Detect which cell encompasses the target text, then output its [X, Y] center coordinate. 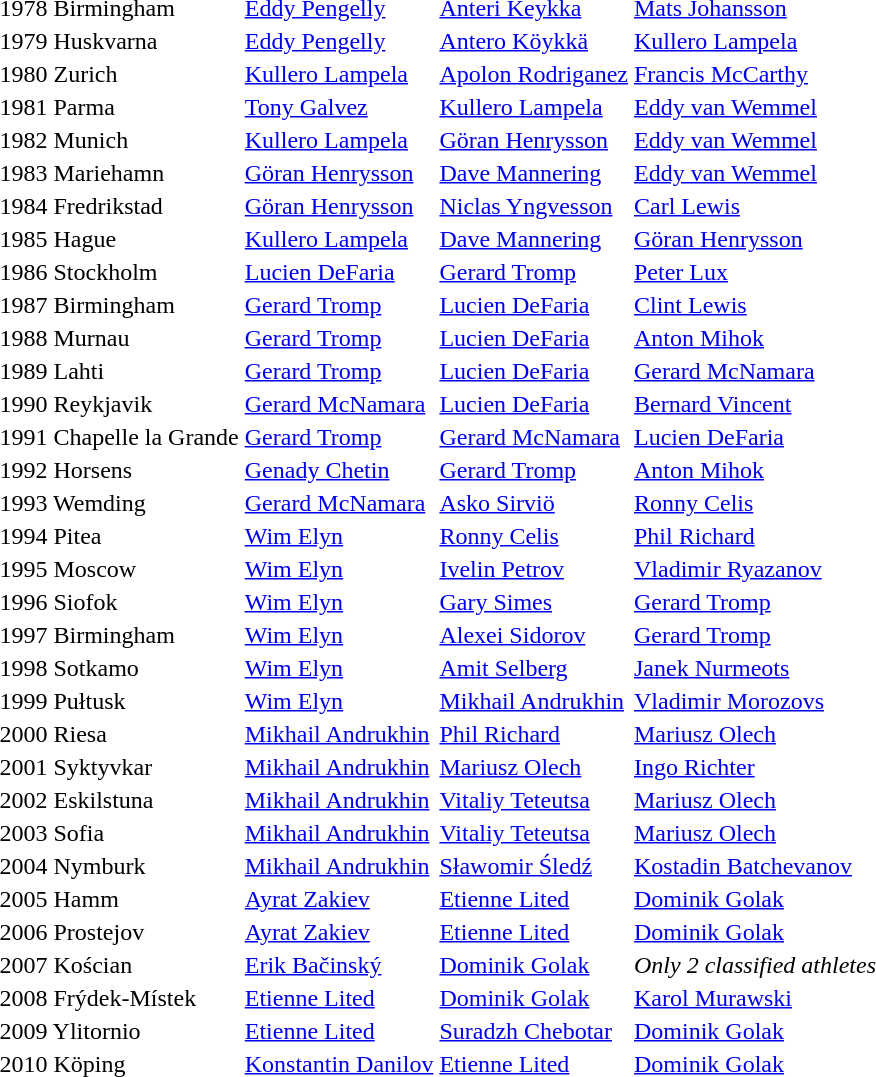
Sławomir Śledź [534, 866]
Suradzh Chebotar [534, 1031]
Genady Chetin [339, 470]
Eddy Pengelly [339, 41]
Tony Galvez [339, 107]
Asko Sirviö [534, 503]
Phil Richard [534, 734]
Amit Selberg [534, 668]
Gary Simes [534, 602]
Niclas Yngvesson [534, 206]
Alexei Sidorov [534, 635]
Ronny Celis [534, 536]
Antero Köykkä [534, 41]
Erik Bačinský [339, 965]
Mariusz Olech [534, 767]
Ivelin Petrov [534, 569]
Apolon Rodriganez [534, 74]
